Search for the cell housing the specified text and yield its (X, Y) center coordinate. 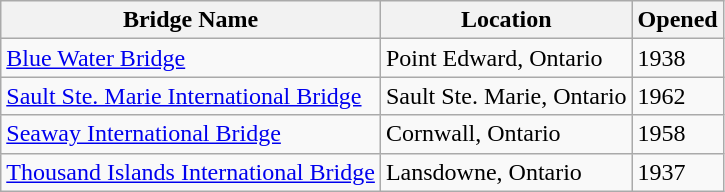
Cornwall, Ontario (506, 134)
Lansdowne, Ontario (506, 172)
Point Edward, Ontario (506, 58)
Blue Water Bridge (191, 58)
Sault Ste. Marie, Ontario (506, 96)
Location (506, 20)
1937 (678, 172)
1962 (678, 96)
Seaway International Bridge (191, 134)
1938 (678, 58)
Sault Ste. Marie International Bridge (191, 96)
Thousand Islands International Bridge (191, 172)
Bridge Name (191, 20)
Opened (678, 20)
1958 (678, 134)
